Find where the given text appears and provide that cell's center as [X, Y] coordinate. 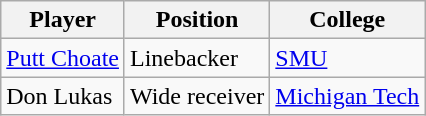
College [348, 20]
Position [196, 20]
Player [63, 20]
Michigan Tech [348, 96]
Don Lukas [63, 96]
Wide receiver [196, 96]
SMU [348, 58]
Linebacker [196, 58]
Putt Choate [63, 58]
